Output the [x, y] coordinate of the center of the cell containing the given text.  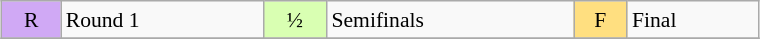
½ [294, 20]
Semifinals [450, 20]
R [32, 20]
Round 1 [162, 20]
F [600, 20]
Final [693, 20]
